Return (X, Y) of the center of cell containing provided text 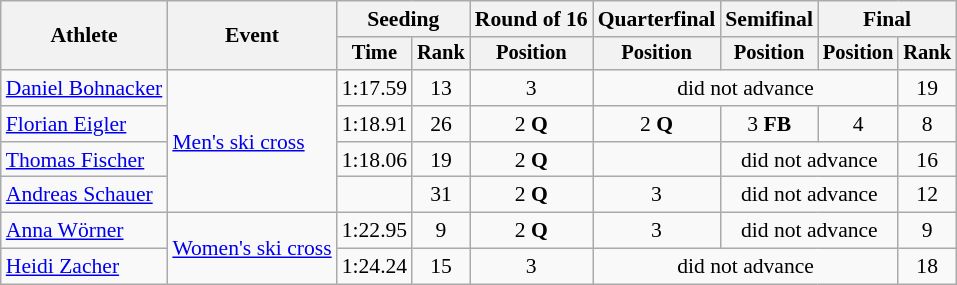
1:17.59 (374, 88)
Heidi Zacher (84, 267)
Semifinal (769, 19)
1:18.91 (374, 124)
Andreas Schauer (84, 195)
Florian Eigler (84, 124)
Quarterfinal (657, 19)
8 (927, 124)
Thomas Fischer (84, 160)
Event (252, 36)
3 FB (769, 124)
4 (858, 124)
1:22.95 (374, 231)
Daniel Bohnacker (84, 88)
16 (927, 160)
Time (374, 54)
Seeding (404, 19)
26 (441, 124)
1:18.06 (374, 160)
Men's ski cross (252, 141)
Athlete (84, 36)
13 (441, 88)
31 (441, 195)
18 (927, 267)
1:24.24 (374, 267)
15 (441, 267)
Final (887, 19)
12 (927, 195)
Anna Wörner (84, 231)
Women's ski cross (252, 248)
Round of 16 (532, 19)
